From the cell containing the given text, extract its center point as [X, Y] coordinate. 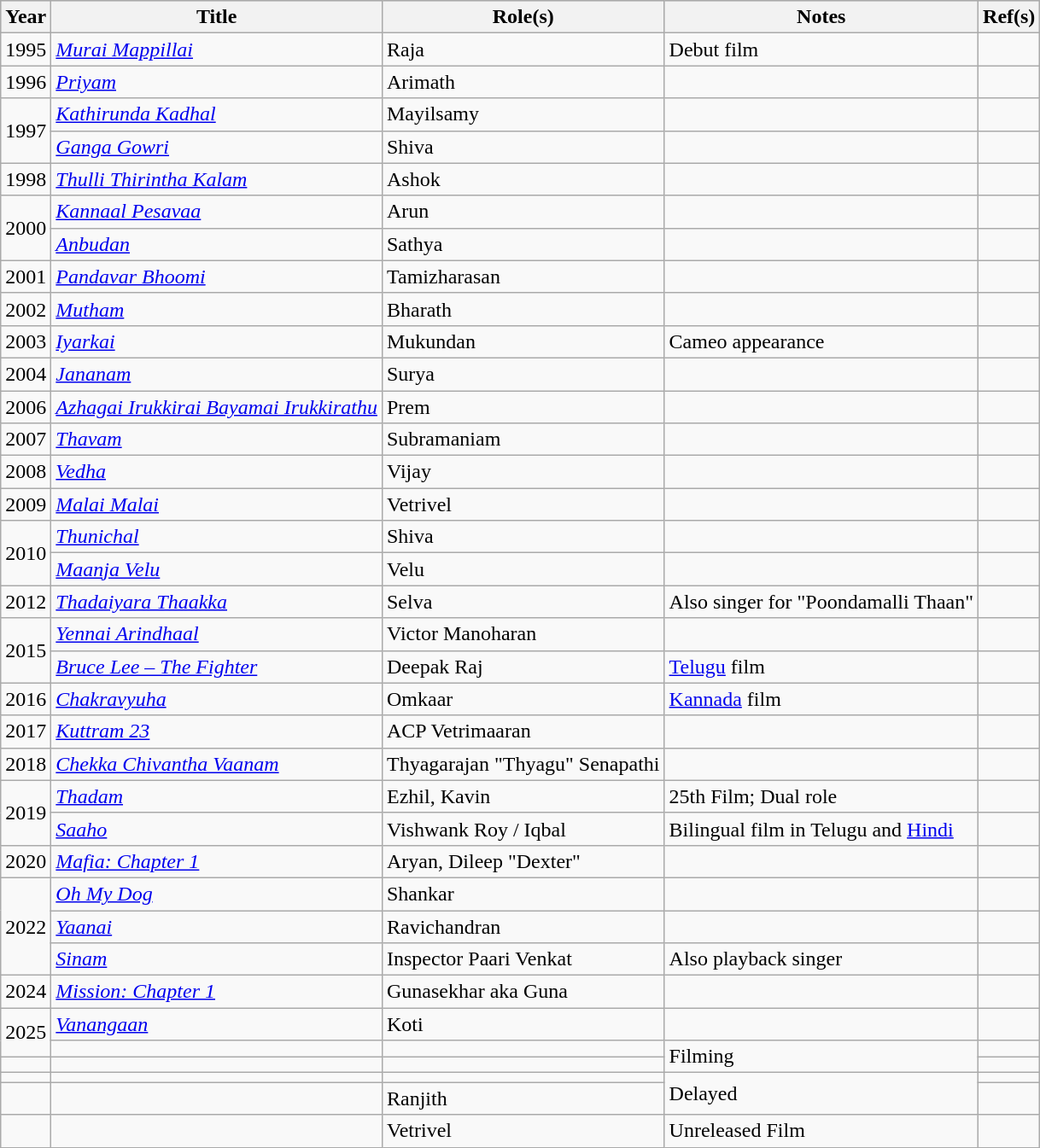
Role(s) [523, 17]
Title [217, 17]
Omkaar [523, 699]
Shankar [523, 894]
2025 [26, 1033]
2019 [26, 813]
Maanja Velu [217, 569]
Tamizharasan [523, 277]
Thunichal [217, 537]
25th Film; Dual role [821, 796]
Thavam [217, 440]
Oh My Dog [217, 894]
Sinam [217, 959]
2022 [26, 926]
Bharath [523, 309]
1998 [26, 179]
Ganga Gowri [217, 147]
Vijay [523, 472]
Mutham [217, 309]
Ezhil, Kavin [523, 796]
Murai Mappillai [217, 50]
Kannada film [821, 699]
Vedha [217, 472]
2001 [26, 277]
Kuttram 23 [217, 731]
Bilingual film in Telugu and Hindi [821, 829]
Mayilsamy [523, 114]
2024 [26, 992]
Selva [523, 602]
Thadam [217, 796]
Ranjith [523, 1098]
Victor Manoharan [523, 634]
Saaho [217, 829]
Azhagai Irukkirai Bayamai Irukkirathu [217, 407]
Velu [523, 569]
Mukundan [523, 341]
Thadaiyara Thaakka [217, 602]
Unreleased Film [821, 1131]
2016 [26, 699]
Vishwank Roy / Iqbal [523, 829]
Chekka Chivantha Vaanam [217, 764]
Yennai Arindhaal [217, 634]
Also playback singer [821, 959]
Anbudan [217, 244]
2008 [26, 472]
Thulli Thirintha Kalam [217, 179]
Deepak Raj [523, 667]
2009 [26, 504]
Sathya [523, 244]
Surya [523, 374]
Filming [821, 1057]
1996 [26, 82]
Vanangaan [217, 1024]
Pandavar Bhoomi [217, 277]
Mafia: Chapter 1 [217, 861]
Gunasekhar aka Guna [523, 992]
Cameo appearance [821, 341]
2017 [26, 731]
2007 [26, 440]
2012 [26, 602]
Inspector Paari Venkat [523, 959]
Mission: Chapter 1 [217, 992]
Kannaal Pesavaa [217, 212]
Kathirunda Kadhal [217, 114]
Ravichandran [523, 926]
ACP Vetrimaaran [523, 731]
2018 [26, 764]
Prem [523, 407]
Raja [523, 50]
Koti [523, 1024]
Thyagarajan "Thyagu" Senapathi [523, 764]
Iyarkai [217, 341]
Arun [523, 212]
Delayed [821, 1094]
Year [26, 17]
2002 [26, 309]
Also singer for "Poondamalli Thaan" [821, 602]
1995 [26, 50]
Malai Malai [217, 504]
Ref(s) [1009, 17]
Subramaniam [523, 440]
Telugu film [821, 667]
Arimath [523, 82]
2000 [26, 228]
2015 [26, 650]
2003 [26, 341]
Aryan, Dileep "Dexter" [523, 861]
Bruce Lee – The Fighter [217, 667]
2020 [26, 861]
Notes [821, 17]
Jananam [217, 374]
Priyam [217, 82]
2006 [26, 407]
2004 [26, 374]
Ashok [523, 179]
Yaanai [217, 926]
1997 [26, 131]
Chakravyuha [217, 699]
2010 [26, 553]
Debut film [821, 50]
